Detect which cell encompasses the target text, then output its (x, y) center coordinate. 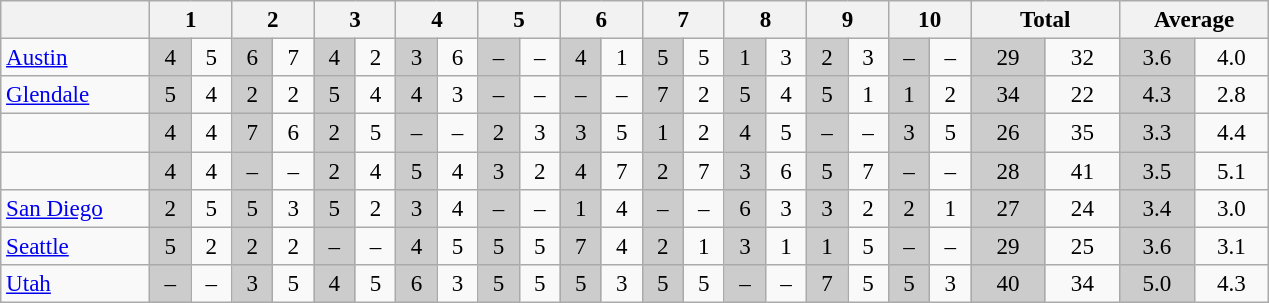
Average (1194, 20)
2.8 (1231, 95)
Total (1046, 20)
3.1 (1231, 246)
28 (1008, 171)
3.4 (1157, 209)
41 (1082, 171)
10 (930, 20)
22 (1082, 95)
Austin (76, 58)
4.0 (1231, 58)
32 (1082, 58)
25 (1082, 246)
3.3 (1157, 133)
San Diego (76, 209)
35 (1082, 133)
40 (1008, 284)
4.4 (1231, 133)
26 (1008, 133)
Glendale (76, 95)
3.5 (1157, 171)
24 (1082, 209)
5.0 (1157, 284)
3.0 (1231, 209)
27 (1008, 209)
Seattle (76, 246)
5.1 (1231, 171)
8 (765, 20)
9 (847, 20)
Utah (76, 284)
